Capture the cell that displays the provided text and extract its [X, Y] central coordinate. 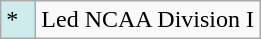
Led NCAA Division I [148, 20]
* [18, 20]
